Locate the cell with the specified text and output its (x, y) center coordinate. 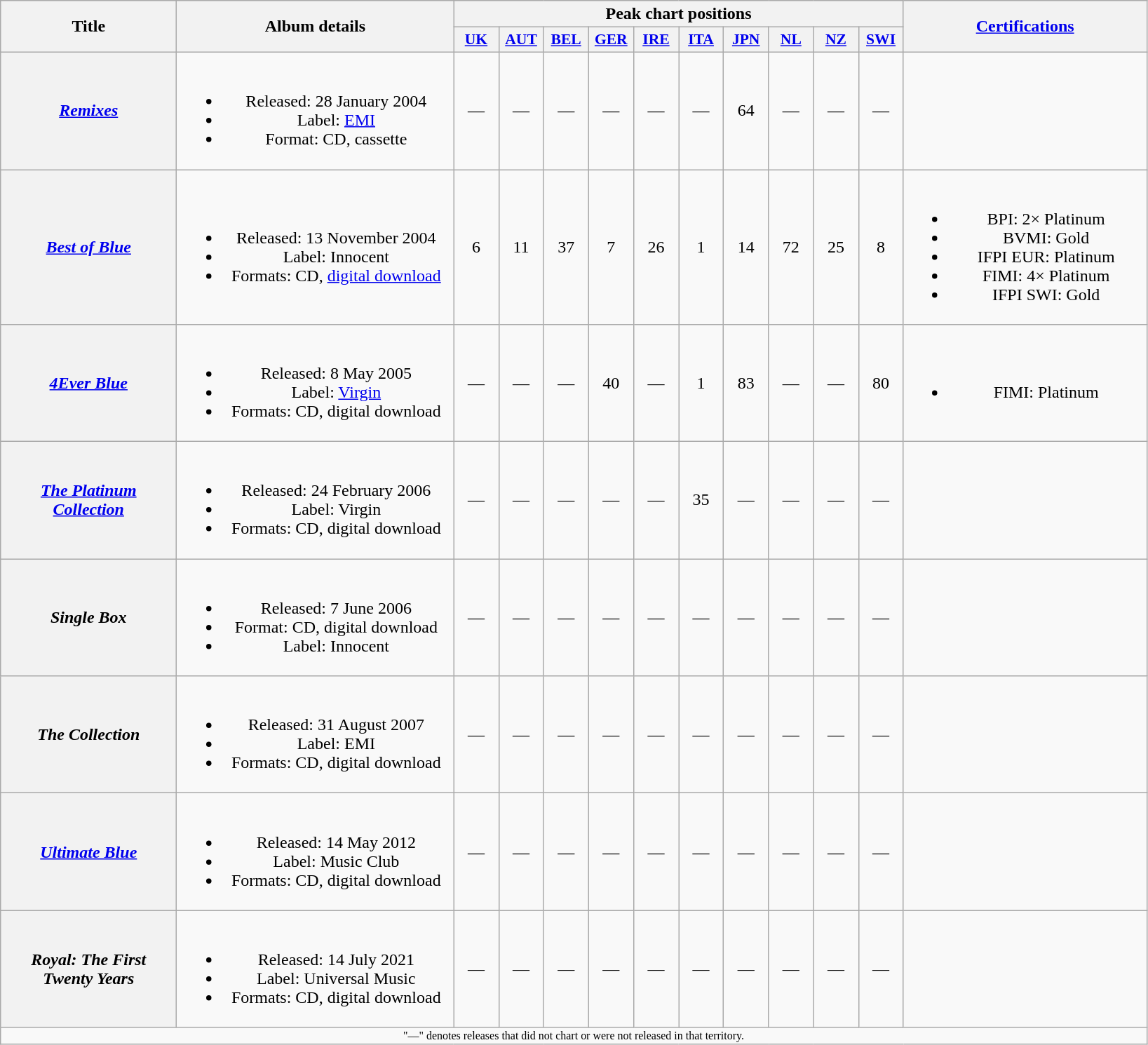
25 (836, 247)
14 (746, 247)
UK (476, 40)
7 (611, 247)
35 (701, 501)
BPI: 2× PlatinumBVMI: GoldIFPI EUR: PlatinumFIMI: 4× PlatinumIFPI SWI: Gold (1025, 247)
Peak chart positions (679, 14)
8 (881, 247)
IRE (656, 40)
NL (791, 40)
Remixes (88, 111)
Certifications (1025, 27)
The Collection (88, 735)
Released: 14 May 2012Label: Music ClubFormats: CD, digital download (316, 851)
NZ (836, 40)
Released: 24 February 2006Label: VirginFormats: CD, digital download (316, 501)
The Platinum Collection (88, 501)
FIMI: Platinum (1025, 383)
Single Box (88, 617)
6 (476, 247)
Released: 28 January 2004Label: EMIFormat: CD, cassette (316, 111)
Best of Blue (88, 247)
Released: 7 June 2006Format: CD, digital downloadLabel: Innocent (316, 617)
Album details (316, 27)
11 (521, 247)
37 (566, 247)
83 (746, 383)
26 (656, 247)
JPN (746, 40)
Royal: The First Twenty Years (88, 969)
Released: 31 August 2007Label: EMIFormats: CD, digital download (316, 735)
BEL (566, 40)
64 (746, 111)
SWI (881, 40)
Released: 14 July 2021Label: Universal MusicFormats: CD, digital download (316, 969)
4Ever Blue (88, 383)
Released: 13 November 2004Label: InnocentFormats: CD, digital download (316, 247)
ITA (701, 40)
80 (881, 383)
GER (611, 40)
Title (88, 27)
Released: 8 May 2005Label: VirginFormats: CD, digital download (316, 383)
Ultimate Blue (88, 851)
"—" denotes releases that did not chart or were not released in that territory. (574, 1036)
72 (791, 247)
AUT (521, 40)
40 (611, 383)
